Find where the given text appears and provide that cell's center as [X, Y] coordinate. 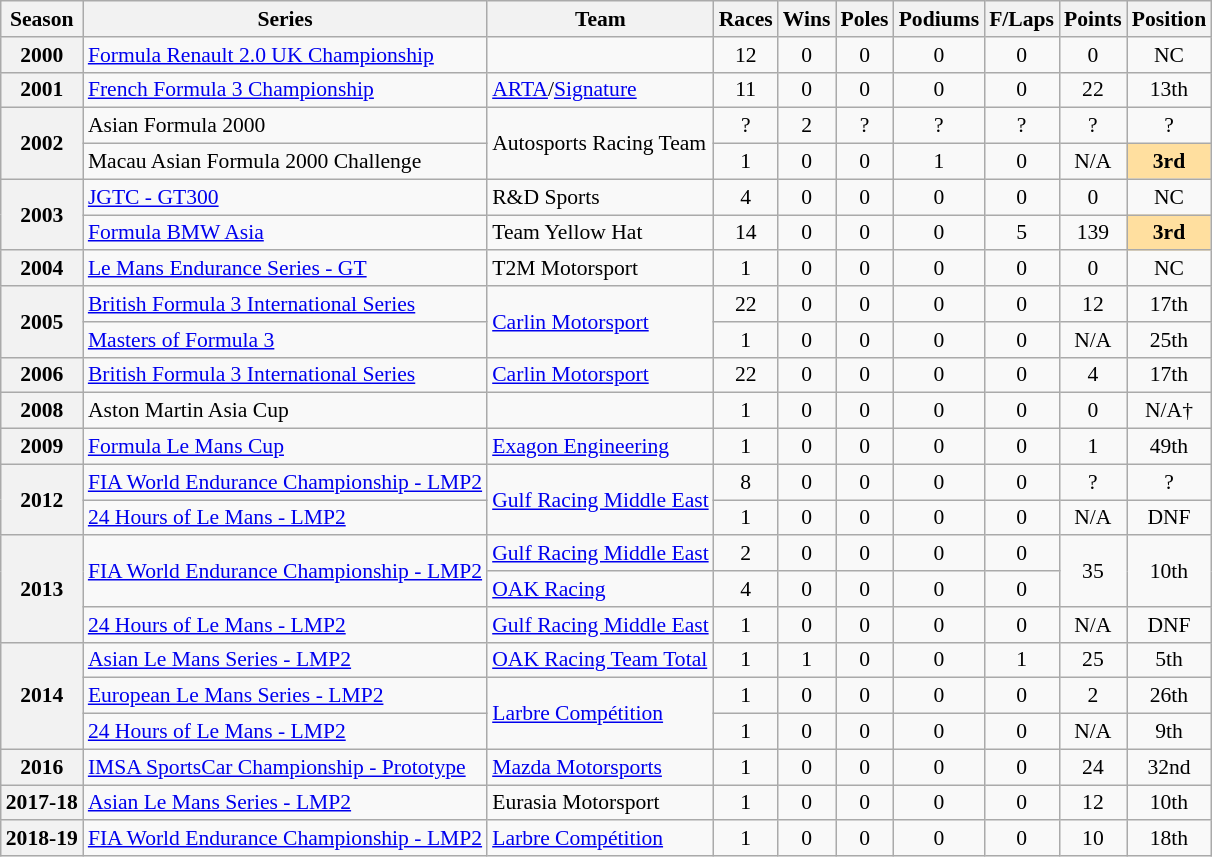
Asian Formula 2000 [285, 126]
11 [746, 90]
F/Laps [1022, 19]
8 [746, 482]
Formula Le Mans Cup [285, 447]
Wins [807, 19]
Team [600, 19]
2009 [42, 447]
OAK Racing Team Total [600, 660]
Season [42, 19]
2005 [42, 322]
2014 [42, 696]
2006 [42, 375]
25 [1093, 660]
2004 [42, 269]
Formula Renault 2.0 UK Championship [285, 55]
R&D Sports [600, 197]
13th [1169, 90]
24 [1093, 767]
2002 [42, 144]
2013 [42, 590]
Le Mans Endurance Series - GT [285, 269]
Races [746, 19]
2017-18 [42, 803]
25th [1169, 340]
Masters of Formula 3 [285, 340]
Formula BMW Asia [285, 233]
2003 [42, 214]
9th [1169, 732]
14 [746, 233]
10 [1093, 839]
Podiums [940, 19]
N/A† [1169, 411]
OAK Racing [600, 589]
IMSA SportsCar Championship - Prototype [285, 767]
2008 [42, 411]
Poles [865, 19]
49th [1169, 447]
2001 [42, 90]
Autosports Racing Team [600, 144]
2012 [42, 500]
35 [1093, 572]
Team Yellow Hat [600, 233]
18th [1169, 839]
Mazda Motorsports [600, 767]
JGTC - GT300 [285, 197]
Points [1093, 19]
Aston Martin Asia Cup [285, 411]
Eurasia Motorsport [600, 803]
26th [1169, 696]
Series [285, 19]
Position [1169, 19]
2000 [42, 55]
ARTA/Signature [600, 90]
139 [1093, 233]
French Formula 3 Championship [285, 90]
5 [1022, 233]
5th [1169, 660]
32nd [1169, 767]
2018-19 [42, 839]
European Le Mans Series - LMP2 [285, 696]
Macau Asian Formula 2000 Challenge [285, 162]
Exagon Engineering [600, 447]
T2M Motorsport [600, 269]
2016 [42, 767]
